Scan for the cell matching the given text and deliver its [x, y] coordinate at center. 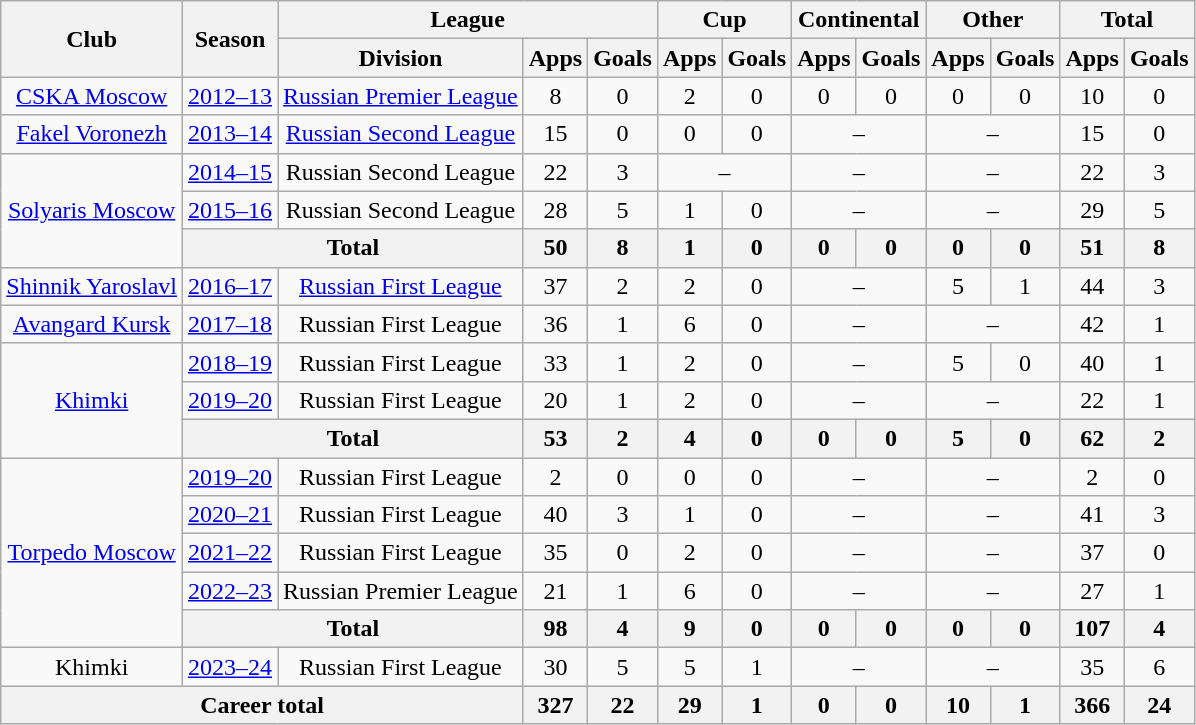
2022–23 [230, 591]
Shinnik Yaroslavl [92, 286]
24 [1159, 705]
Season [230, 39]
327 [555, 705]
42 [1092, 324]
98 [555, 629]
2023–24 [230, 667]
44 [1092, 286]
51 [1092, 248]
Avangard Kursk [92, 324]
41 [1092, 515]
2016–17 [230, 286]
2014–15 [230, 172]
2017–18 [230, 324]
Fakel Voronezh [92, 134]
21 [555, 591]
2012–13 [230, 96]
28 [555, 210]
Other [993, 20]
2021–22 [230, 553]
366 [1092, 705]
2018–19 [230, 362]
2020–21 [230, 515]
62 [1092, 438]
Division [401, 58]
20 [555, 400]
2015–16 [230, 210]
27 [1092, 591]
Torpedo Moscow [92, 553]
Club [92, 39]
Cup [724, 20]
107 [1092, 629]
36 [555, 324]
CSKA Moscow [92, 96]
30 [555, 667]
Solyaris Moscow [92, 210]
9 [689, 629]
33 [555, 362]
53 [555, 438]
Career total [262, 705]
Continental [859, 20]
50 [555, 248]
League [468, 20]
2013–14 [230, 134]
